Detect which cell encompasses the target text, then output its (X, Y) center coordinate. 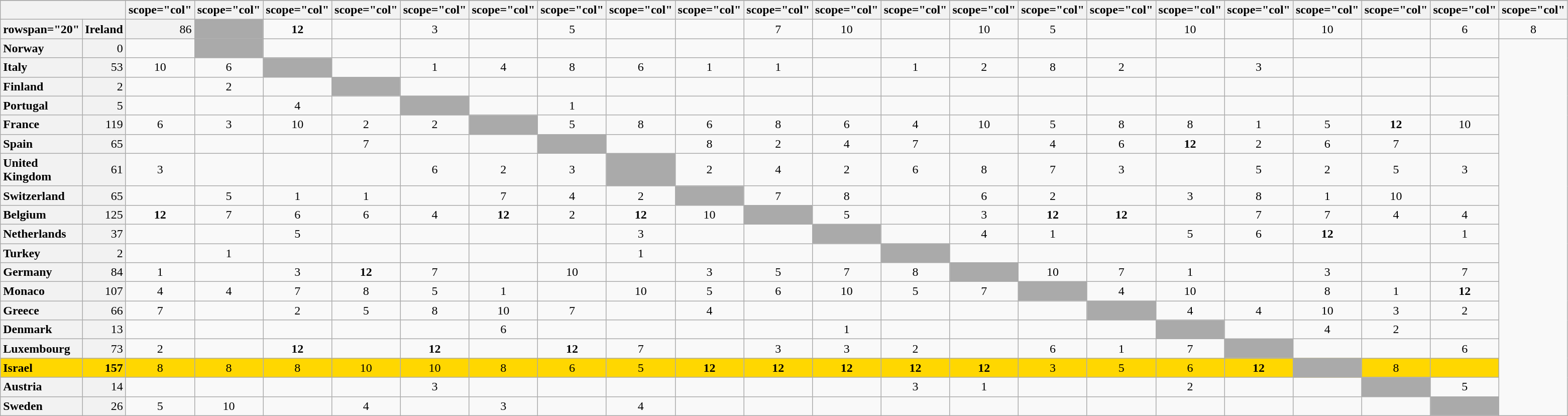
Austria (41, 387)
Belgium (41, 215)
Israel (41, 368)
Switzerland (41, 195)
Greece (41, 310)
Portugal (41, 106)
rowspan="20" (41, 29)
86 (160, 29)
125 (104, 215)
Germany (41, 272)
84 (104, 272)
Finland (41, 86)
66 (104, 310)
Spain (41, 144)
United Kingdom (41, 170)
Sweden (41, 406)
Italy (41, 67)
Netherlands (41, 234)
Monaco (41, 291)
107 (104, 291)
0 (104, 48)
53 (104, 67)
13 (104, 330)
Ireland (104, 29)
119 (104, 125)
Denmark (41, 330)
73 (104, 349)
France (41, 125)
61 (104, 170)
14 (104, 387)
Norway (41, 48)
Luxembourg (41, 349)
37 (104, 234)
26 (104, 406)
157 (104, 368)
Turkey (41, 253)
